Locate the cell with the specified text and output its (X, Y) center coordinate. 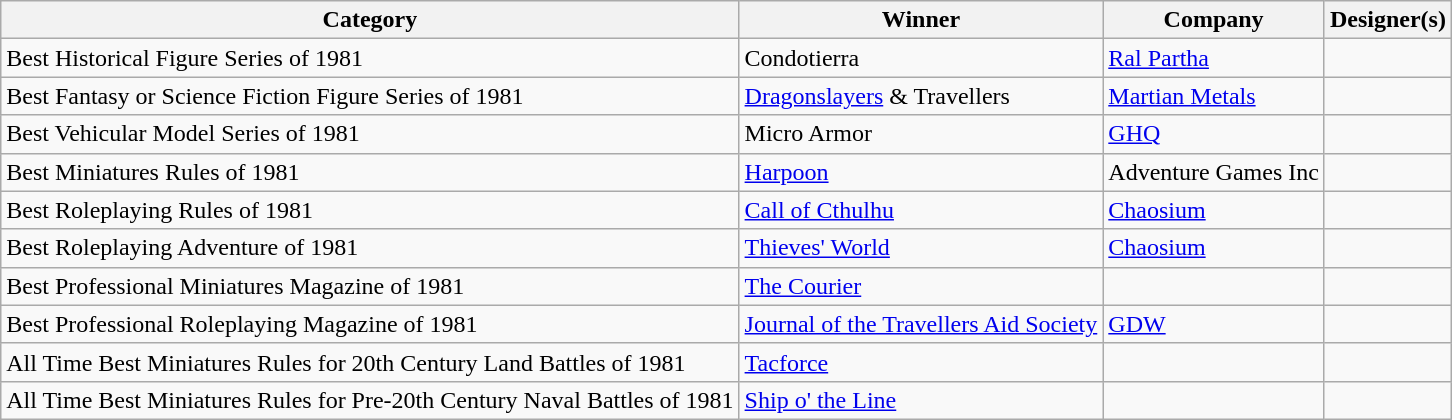
All Time Best Miniatures Rules for Pre-20th Century Naval Battles of 1981 (370, 400)
Designer(s) (1388, 20)
Ship o' the Line (921, 400)
Condotierra (921, 58)
The Courier (921, 286)
Best Roleplaying Rules of 1981 (370, 210)
Call of Cthulhu (921, 210)
GDW (1214, 324)
Company (1214, 20)
Best Professional Roleplaying Magazine of 1981 (370, 324)
Best Vehicular Model Series of 1981 (370, 134)
All Time Best Miniatures Rules for 20th Century Land Battles of 1981 (370, 362)
Best Historical Figure Series of 1981 (370, 58)
Best Roleplaying Adventure of 1981 (370, 248)
Micro Armor (921, 134)
Journal of the Travellers Aid Society (921, 324)
Best Fantasy or Science Fiction Figure Series of 1981 (370, 96)
Adventure Games Inc (1214, 172)
GHQ (1214, 134)
Ral Partha (1214, 58)
Tacforce (921, 362)
Harpoon (921, 172)
Best Professional Miniatures Magazine of 1981 (370, 286)
Category (370, 20)
Dragonslayers & Travellers (921, 96)
Thieves' World (921, 248)
Winner (921, 20)
Martian Metals (1214, 96)
Best Miniatures Rules of 1981 (370, 172)
